Extract the [x, y] coordinate from the center of the cell holding the provided text.  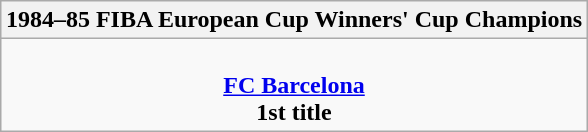
FC Barcelona 1st title [294, 85]
1984–85 FIBA European Cup Winners' Cup Champions [294, 20]
